Determine the (x, y) coordinate at the center of the cell enclosing the given text.  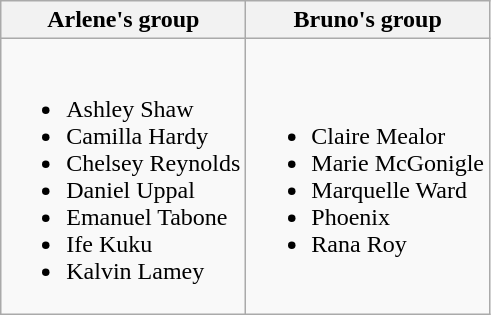
Claire MealorMarie McGonigleMarquelle WardPhoenixRana Roy (368, 176)
Ashley ShawCamilla HardyChelsey ReynoldsDaniel UppalEmanuel TaboneIfe KukuKalvin Lamey (124, 176)
Arlene's group (124, 20)
Bruno's group (368, 20)
